Locate the cell with the specified text and output its (x, y) center coordinate. 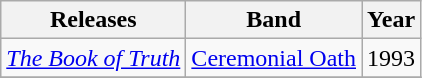
Year (392, 20)
The Book of Truth (94, 58)
Band (274, 20)
Releases (94, 20)
Ceremonial Oath (274, 58)
1993 (392, 58)
